Locate the cell with the specified text and output its [x, y] center coordinate. 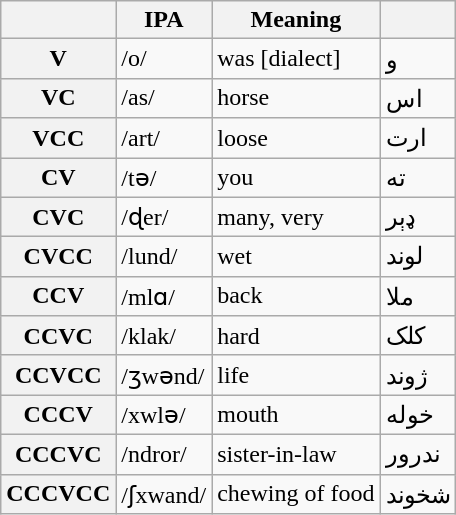
لوند [418, 257]
VCC [58, 138]
شخوند [418, 494]
CVCC [58, 257]
خوله [418, 415]
/ʒwənd/ [164, 375]
was [dialect] [296, 59]
/xwlə/ [164, 415]
/mlɑ/ [164, 296]
/lund/ [164, 257]
ډېر [418, 217]
life [296, 375]
ملا [418, 296]
ژوند [418, 375]
V [58, 59]
/ʃxwand/ [164, 494]
ندرور [418, 454]
Meaning [296, 20]
اس [418, 98]
CV [58, 178]
IPA [164, 20]
/art/ [164, 138]
back [296, 296]
/ndror/ [164, 454]
mouth [296, 415]
many, very [296, 217]
CVC [58, 217]
loose [296, 138]
/klak/ [164, 336]
you [296, 178]
و [418, 59]
ارت [418, 138]
ته [418, 178]
CCCVC [58, 454]
sister-in-law [296, 454]
hard [296, 336]
کلک [418, 336]
wet [296, 257]
CCCVCC [58, 494]
/tə/ [164, 178]
/o/ [164, 59]
horse [296, 98]
CCV [58, 296]
chewing of food [296, 494]
/as/ [164, 98]
CCVCC [58, 375]
VC [58, 98]
/ɖer/ [164, 217]
CCVC [58, 336]
CCCV [58, 415]
